Find where the given text appears and provide that cell's center as [X, Y] coordinate. 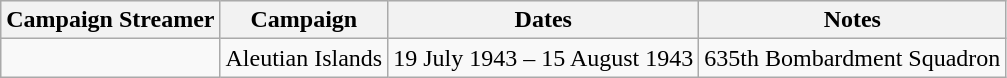
635th Bombardment Squadron [852, 58]
Dates [544, 20]
Campaign Streamer [110, 20]
19 July 1943 – 15 August 1943 [544, 58]
Aleutian Islands [304, 58]
Campaign [304, 20]
Notes [852, 20]
